Output the [X, Y] coordinate of the center of the cell containing the given text.  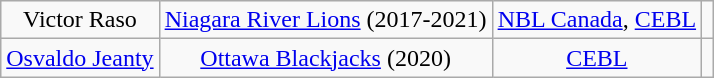
NBL Canada, CEBL [596, 20]
Osvaldo Jeanty [80, 58]
Niagara River Lions (2017-2021) [326, 20]
CEBL [596, 58]
Ottawa Blackjacks (2020) [326, 58]
Victor Raso [80, 20]
